Return [x, y] of the center of cell containing provided text 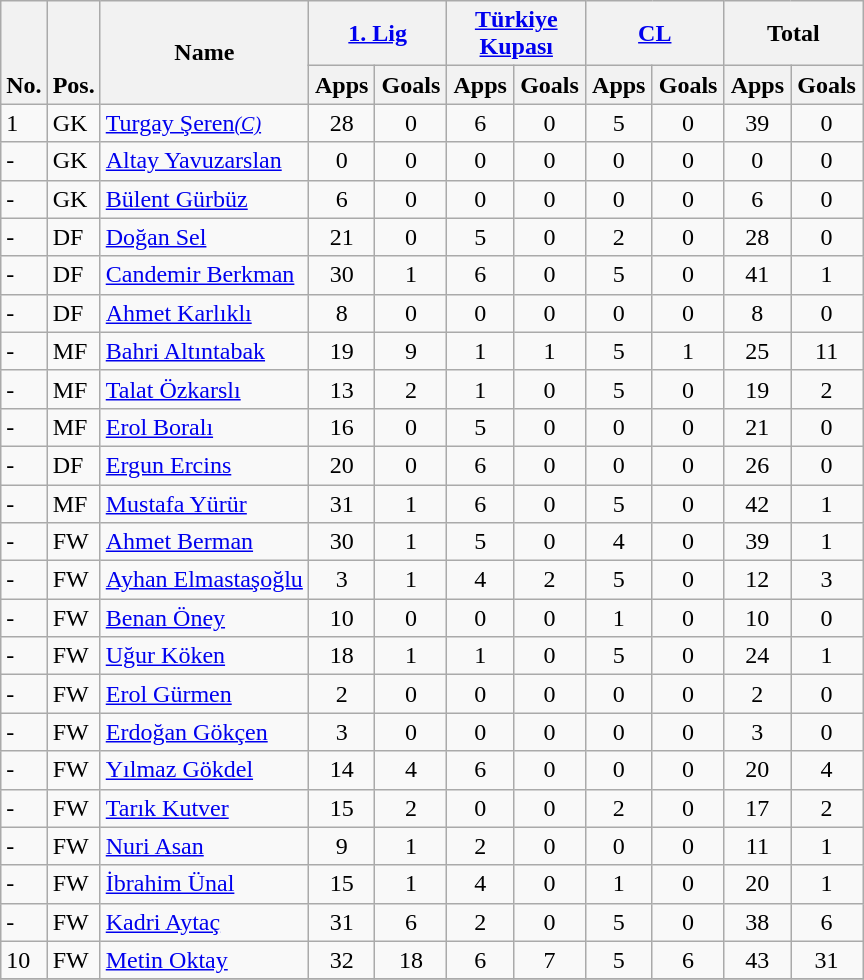
13 [342, 389]
Altay Yavuzarslan [204, 161]
14 [342, 770]
12 [758, 580]
7 [549, 960]
41 [758, 275]
Türkiye Kupası [516, 34]
İbrahim Ünal [204, 884]
26 [758, 465]
Uğur Köken [204, 656]
Metin Oktay [204, 960]
CL [656, 34]
42 [758, 503]
17 [758, 808]
32 [342, 960]
Erdoğan Gökçen [204, 732]
Kadri Aytaç [204, 922]
Doğan Sel [204, 237]
Name [204, 52]
Erol Gürmen [204, 694]
25 [758, 351]
Bülent Gürbüz [204, 199]
Ayhan Elmastaşoğlu [204, 580]
Benan Öney [204, 618]
Turgay Şeren(C) [204, 123]
24 [758, 656]
Erol Boralı [204, 427]
Ahmet Berman [204, 542]
Bahri Altıntabak [204, 351]
16 [342, 427]
43 [758, 960]
Ahmet Karlıklı [204, 313]
No. [24, 52]
Candemir Berkman [204, 275]
Nuri Asan [204, 846]
Total [794, 34]
Mustafa Yürür [204, 503]
Yılmaz Gökdel [204, 770]
Talat Özkarslı [204, 389]
1. Lig [378, 34]
Ergun Ercins [204, 465]
38 [758, 922]
Pos. [74, 52]
Tarık Kutver [204, 808]
